Provide the [x, y] coordinate of the cell's center where the given text is located.  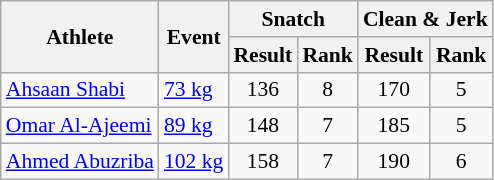
6 [462, 162]
170 [394, 90]
148 [262, 126]
89 kg [194, 126]
185 [394, 126]
73 kg [194, 90]
Athlete [80, 36]
Snatch [292, 19]
158 [262, 162]
Event [194, 36]
Omar Al-Ajeemi [80, 126]
Clean & Jerk [426, 19]
102 kg [194, 162]
Ahsaan Shabi [80, 90]
136 [262, 90]
Ahmed Abuzriba [80, 162]
190 [394, 162]
8 [328, 90]
